Extract the [x, y] coordinate from the center of the cell holding the provided text.  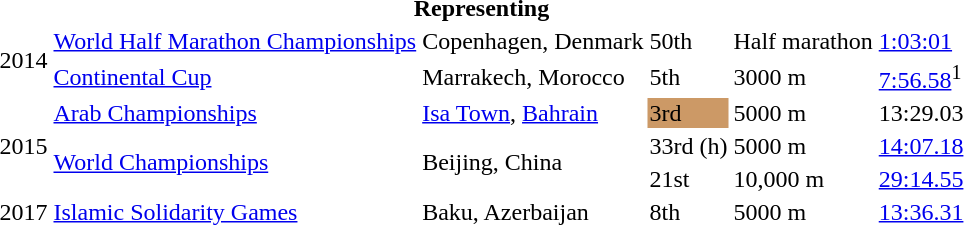
5th [688, 77]
Isa Town, Bahrain [533, 113]
Marrakech, Morocco [533, 77]
50th [688, 41]
World Half Marathon Championships [235, 41]
33rd (h) [688, 146]
3000 m [803, 77]
Copenhagen, Denmark [533, 41]
3rd [688, 113]
Beijing, China [533, 162]
Half marathon [803, 41]
Arab Championships [235, 113]
10,000 m [803, 179]
Continental Cup [235, 77]
World Championships [235, 162]
21st [688, 179]
